Extract the [x, y] coordinate from the center of the cell holding the provided text.  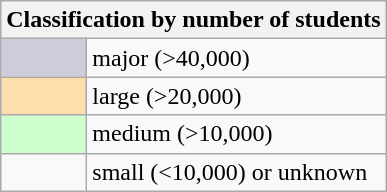
major (>40,000) [236, 58]
Classification by number of students [194, 20]
medium (>10,000) [236, 134]
small (<10,000) or unknown [236, 172]
large (>20,000) [236, 96]
